Locate the cell with the specified text and output its (X, Y) center coordinate. 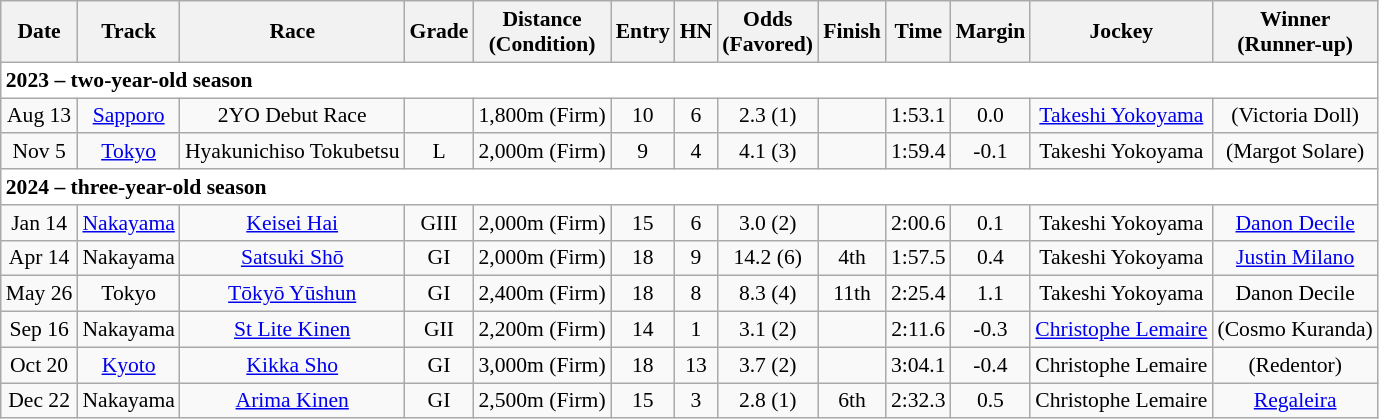
Race (292, 32)
Jockey (1121, 32)
Aug 13 (40, 116)
1:57.5 (918, 258)
4.1 (3) (768, 152)
-0.3 (991, 330)
Keisei Hai (292, 223)
6th (852, 401)
2024 – three-year-old season (690, 187)
2:11.6 (918, 330)
Hyakunichiso Tokubetsu (292, 152)
0.5 (991, 401)
Kyoto (128, 365)
Dec 22 (40, 401)
14.2 (6) (768, 258)
L (440, 152)
Entry (643, 32)
1,800m (Firm) (542, 116)
2.3 (1) (768, 116)
2,400m (Firm) (542, 294)
Jan 14 (40, 223)
Tōkyō Yūshun (292, 294)
11th (852, 294)
2,200m (Firm) (542, 330)
0.1 (991, 223)
Track (128, 32)
2:00.6 (918, 223)
3,000m (Firm) (542, 365)
0.0 (991, 116)
1 (696, 330)
2:32.3 (918, 401)
-0.1 (991, 152)
(Margot Solare) (1294, 152)
Time (918, 32)
Apr 14 (40, 258)
2.8 (1) (768, 401)
10 (643, 116)
St Lite Kinen (292, 330)
1:59.4 (918, 152)
GII (440, 330)
Satsuki Shō (292, 258)
3.1 (2) (768, 330)
4 (696, 152)
Date (40, 32)
14 (643, 330)
-0.4 (991, 365)
2YO Debut Race (292, 116)
Finish (852, 32)
(Redentor) (1294, 365)
Nov 5 (40, 152)
8.3 (4) (768, 294)
4th (852, 258)
Grade (440, 32)
Winner(Runner-up) (1294, 32)
3.7 (2) (768, 365)
Justin Milano (1294, 258)
Sep 16 (40, 330)
1.1 (991, 294)
HN (696, 32)
Sapporo (128, 116)
Margin (991, 32)
Regaleira (1294, 401)
(Cosmo Kuranda) (1294, 330)
Odds(Favored) (768, 32)
May 26 (40, 294)
13 (696, 365)
3:04.1 (918, 365)
GIII (440, 223)
3 (696, 401)
2,500m (Firm) (542, 401)
8 (696, 294)
Distance(Condition) (542, 32)
2:25.4 (918, 294)
Arima Kinen (292, 401)
2023 – two-year-old season (690, 80)
3.0 (2) (768, 223)
0.4 (991, 258)
1:53.1 (918, 116)
Oct 20 (40, 365)
(Victoria Doll) (1294, 116)
Kikka Sho (292, 365)
